Capture the cell that displays the provided text and extract its [X, Y] central coordinate. 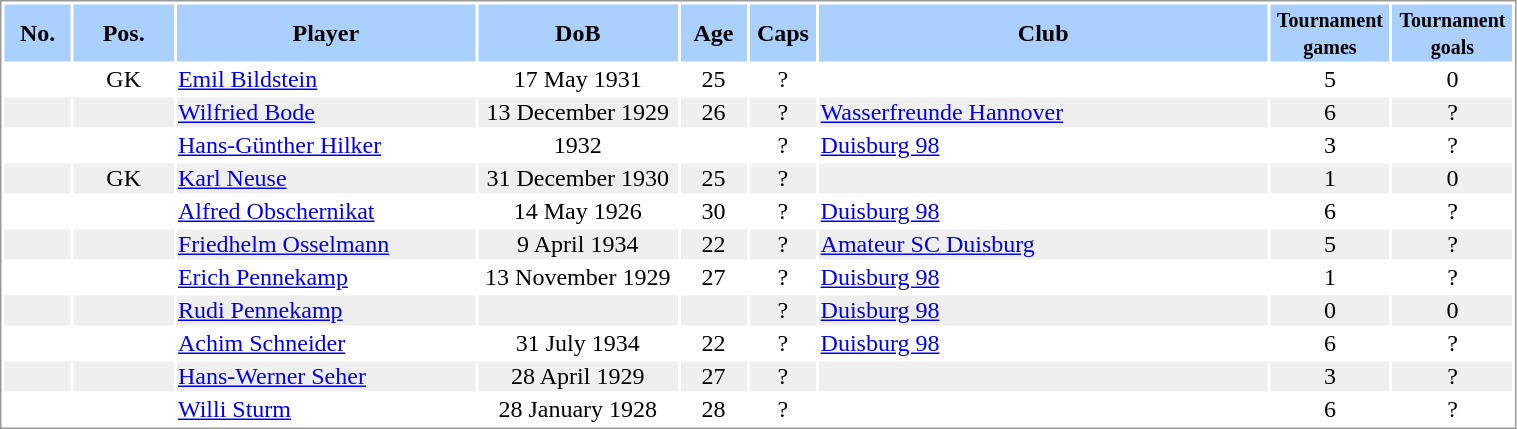
Club [1043, 32]
Wilfried Bode [326, 113]
Karl Neuse [326, 179]
Tournamentgames [1330, 32]
Tournamentgoals [1453, 32]
Erich Pennekamp [326, 277]
Age [713, 32]
Wasserfreunde Hannover [1043, 113]
9 April 1934 [578, 245]
Achim Schneider [326, 343]
Hans-Werner Seher [326, 377]
DoB [578, 32]
Emil Bildstein [326, 79]
Caps [783, 32]
28 April 1929 [578, 377]
Willi Sturm [326, 409]
13 December 1929 [578, 113]
28 [713, 409]
31 July 1934 [578, 343]
Player [326, 32]
13 November 1929 [578, 277]
Friedhelm Osselmann [326, 245]
Rudi Pennekamp [326, 311]
No. [37, 32]
Alfred Obschernikat [326, 211]
Amateur SC Duisburg [1043, 245]
1932 [578, 145]
Pos. [124, 32]
17 May 1931 [578, 79]
31 December 1930 [578, 179]
30 [713, 211]
26 [713, 113]
Hans-Günther Hilker [326, 145]
14 May 1926 [578, 211]
28 January 1928 [578, 409]
